Return [x, y] of the center of cell containing provided text 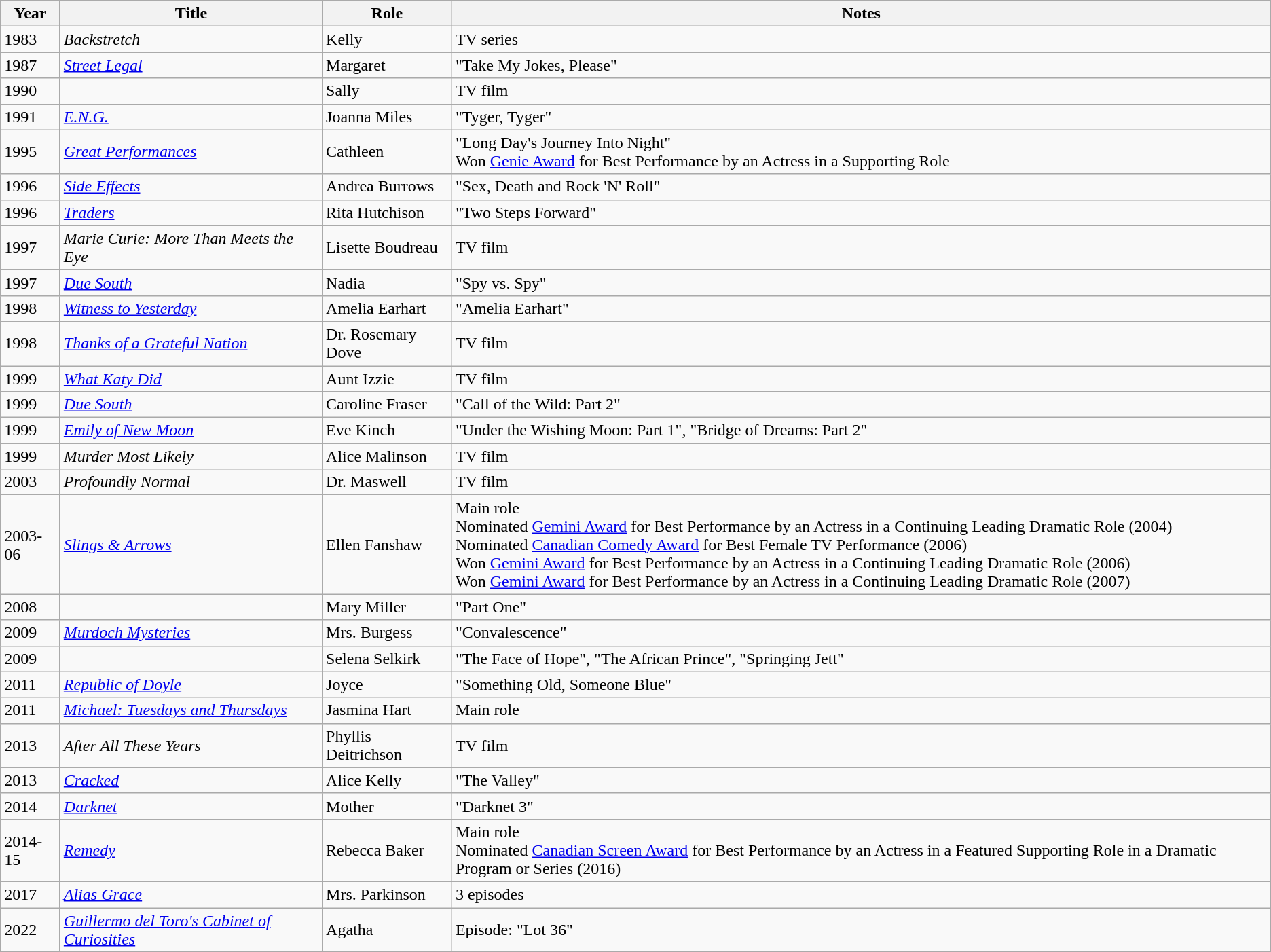
Mary Miller [387, 607]
Episode: "Lot 36" [861, 929]
Michael: Tuesdays and Thursdays [191, 710]
Murdoch Mysteries [191, 633]
Notes [861, 14]
"Something Old, Someone Blue" [861, 684]
What Katy Did [191, 378]
Eve Kinch [387, 431]
"Take My Jokes, Please" [861, 65]
"Spy vs. Spy" [861, 282]
Alias Grace [191, 894]
2003-06 [31, 545]
Selena Selkirk [387, 659]
"Two Steps Forward" [861, 213]
"Tyger, Tyger" [861, 117]
2008 [31, 607]
Joyce [387, 684]
1991 [31, 117]
Agatha [387, 929]
2017 [31, 894]
E.N.G. [191, 117]
Darknet [191, 806]
Andrea Burrows [387, 187]
Thanks of a Grateful Nation [191, 344]
Aunt Izzie [387, 378]
Backstretch [191, 39]
"Under the Wishing Moon: Part 1", "Bridge of Dreams: Part 2" [861, 431]
Alice Kelly [387, 780]
Mother [387, 806]
Emily of New Moon [191, 431]
Cathleen [387, 152]
2003 [31, 482]
"Sex, Death and Rock 'N' Roll" [861, 187]
Remedy [191, 850]
1987 [31, 65]
2014-15 [31, 850]
Jasmina Hart [387, 710]
Profoundly Normal [191, 482]
"The Face of Hope", "The African Prince", "Springing Jett" [861, 659]
1983 [31, 39]
Rita Hutchison [387, 213]
TV series [861, 39]
Lisette Boudreau [387, 247]
Caroline Fraser [387, 405]
2022 [31, 929]
1990 [31, 91]
Murder Most Likely [191, 456]
Amelia Earhart [387, 308]
Margaret [387, 65]
Year [31, 14]
Great Performances [191, 152]
"The Valley" [861, 780]
Rebecca Baker [387, 850]
Dr. Maswell [387, 482]
1995 [31, 152]
Sally [387, 91]
"Long Day's Journey Into Night"Won Genie Award for Best Performance by an Actress in a Supporting Role [861, 152]
Title [191, 14]
"Convalescence" [861, 633]
Cracked [191, 780]
Ellen Fanshaw [387, 545]
"Amelia Earhart" [861, 308]
Main role [861, 710]
Role [387, 14]
2014 [31, 806]
"Part One" [861, 607]
Mrs. Burgess [387, 633]
After All These Years [191, 746]
Phyllis Deitrichson [387, 746]
3 episodes [861, 894]
Marie Curie: More Than Meets the Eye [191, 247]
Witness to Yesterday [191, 308]
Side Effects [191, 187]
Main roleNominated Canadian Screen Award for Best Performance by an Actress in a Featured Supporting Role in a Dramatic Program or Series (2016) [861, 850]
Traders [191, 213]
Alice Malinson [387, 456]
"Call of the Wild: Part 2" [861, 405]
"Darknet 3" [861, 806]
Joanna Miles [387, 117]
Dr. Rosemary Dove [387, 344]
Slings & Arrows [191, 545]
Guillermo del Toro's Cabinet of Curiosities [191, 929]
Mrs. Parkinson [387, 894]
Republic of Doyle [191, 684]
Nadia [387, 282]
Kelly [387, 39]
Street Legal [191, 65]
